Determine the [X, Y] coordinate at the center of the cell enclosing the given text.  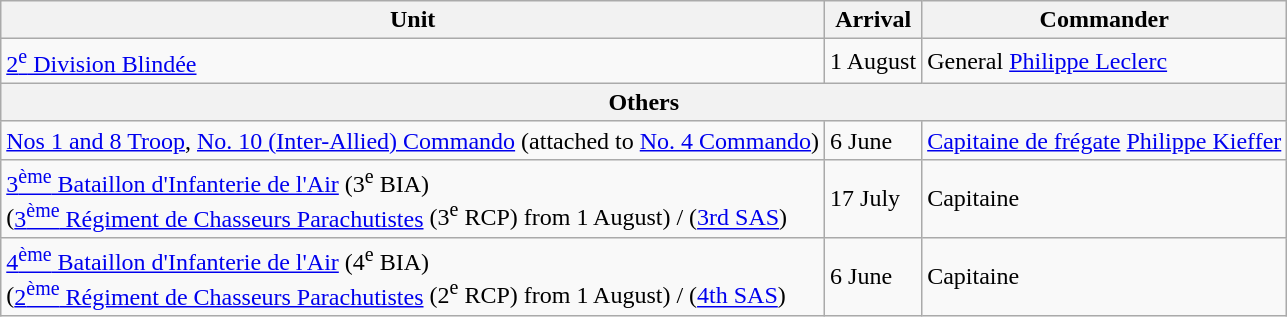
2e Division Blindée [413, 62]
Commander [1104, 20]
Arrival [874, 20]
3ème Bataillon d'Infanterie de l'Air (3e BIA) (3ème Régiment de Chasseurs Parachutistes (3e RCP) from 1 August) / (3rd SAS) [413, 198]
4ème Bataillon d'Infanterie de l'Air (4e BIA) (2ème Régiment de Chasseurs Parachutistes (2e RCP) from 1 August) / (4th SAS) [413, 277]
Nos 1 and 8 Troop, No. 10 (Inter-Allied) Commando (attached to No. 4 Commando) [413, 140]
17 July [874, 198]
Others [644, 102]
1 August [874, 62]
General Philippe Leclerc [1104, 62]
Unit [413, 20]
Capitaine de frégate Philippe Kieffer [1104, 140]
